Locate the cell with the specified text and output its [X, Y] center coordinate. 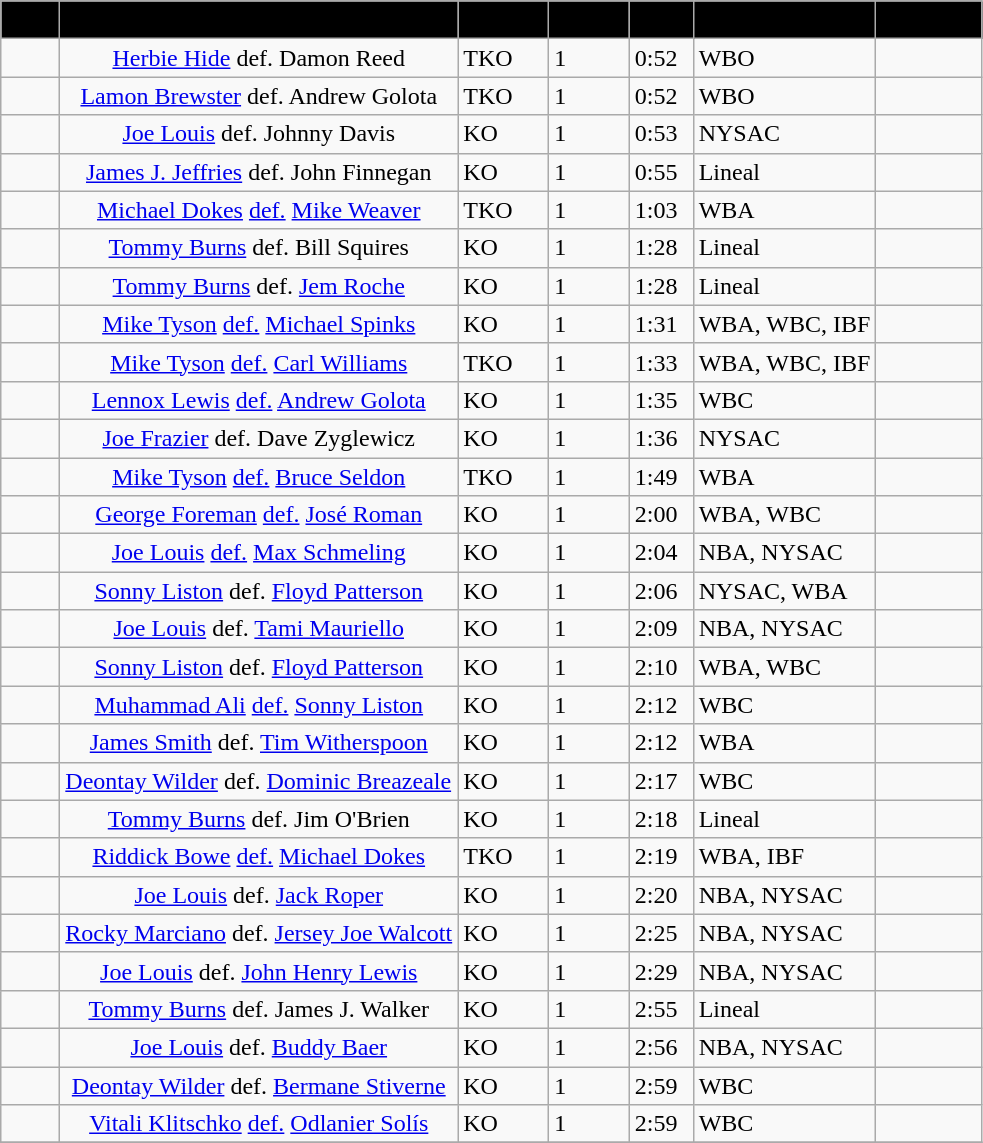
2:20 [661, 895]
Deontay Wilder def. Dominic Breazeale [259, 781]
2:04 [661, 553]
Lennox Lewis def. Andrew Golota [259, 400]
Title [784, 20]
0:53 [661, 134]
Riddick Bowe def. Michael Dokes [259, 857]
George Foreman def. José Roman [259, 515]
Tommy Burns def. Jim O'Brien [259, 819]
1:03 [661, 210]
Deontay Wilder def. Bermane Stiverne [259, 1085]
Mike Tyson def. Carl Williams [259, 362]
Herbie Hide def. Damon Reed [259, 58]
2:25 [661, 933]
Joe Louis def. Jack Roper [259, 895]
Mike Tyson def. Bruce Seldon [259, 477]
Method [504, 20]
Joe Louis def. Tami Mauriello [259, 629]
Joe Louis def. Buddy Baer [259, 1047]
2:29 [661, 971]
2:00 [661, 515]
Fight [259, 20]
Round [589, 20]
WBA, IBF [784, 857]
Joe Louis def. Max Schmeling [259, 553]
Joe Frazier def. Dave Zyglewicz [259, 438]
Source(s) [930, 20]
2:19 [661, 857]
James Smith def. Tim Witherspoon [259, 743]
2:09 [661, 629]
Time [661, 20]
Date [30, 20]
Michael Dokes def. Mike Weaver [259, 210]
2:06 [661, 591]
0:55 [661, 172]
1:31 [661, 324]
2:56 [661, 1047]
Joe Louis def. Johnny Davis [259, 134]
2:18 [661, 819]
Tommy Burns def. Jem Roche [259, 286]
Tommy Burns def. Bill Squires [259, 248]
1:36 [661, 438]
Tommy Burns def. James J. Walker [259, 1009]
1:33 [661, 362]
Mike Tyson def. Michael Spinks [259, 324]
Muhammad Ali def. Sonny Liston [259, 705]
2:17 [661, 781]
Vitali Klitschko def. Odlanier Solís [259, 1124]
James J. Jeffries def. John Finnegan [259, 172]
1:49 [661, 477]
Rocky Marciano def. Jersey Joe Walcott [259, 933]
Joe Louis def. John Henry Lewis [259, 971]
2:10 [661, 667]
NYSAC, WBA [784, 591]
Lamon Brewster def. Andrew Golota [259, 96]
1:35 [661, 400]
2:55 [661, 1009]
